Provide the (x, y) coordinate of the cell's center where the given text is located.  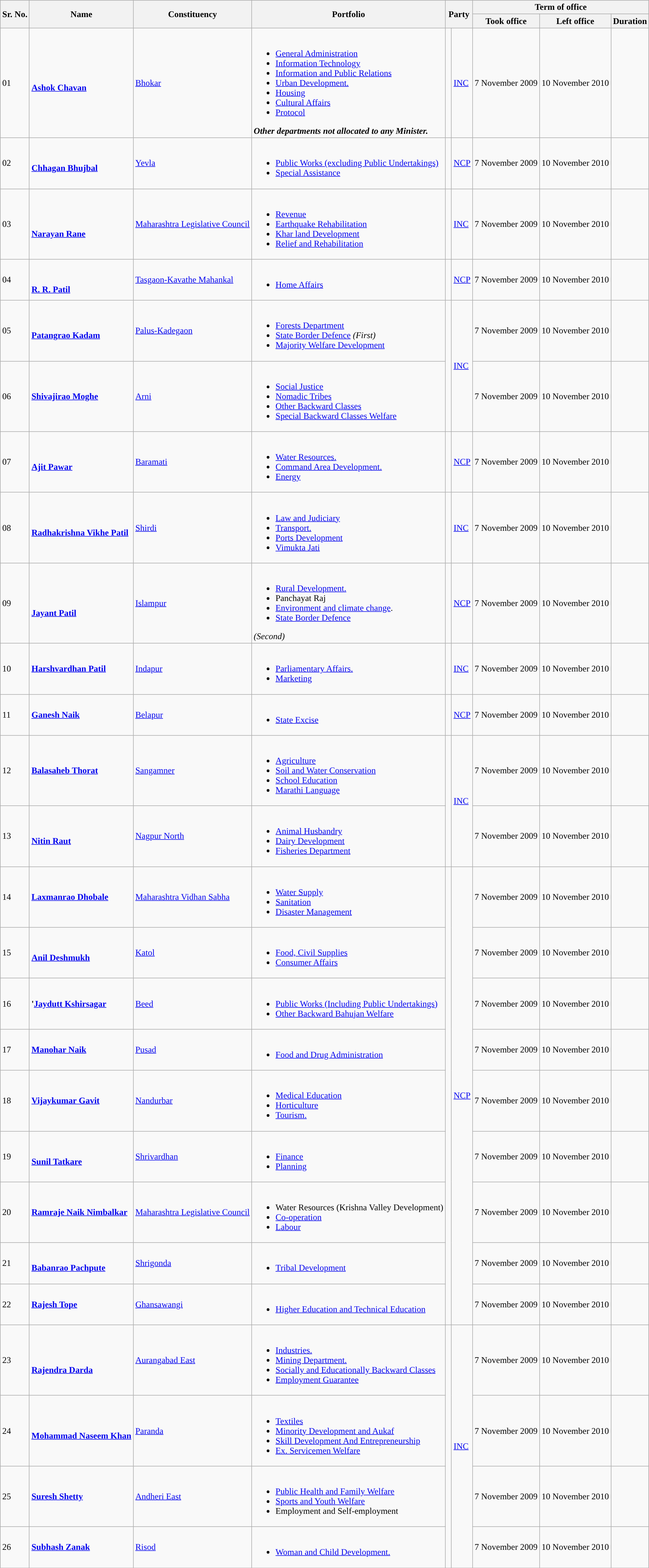
Maharashtra Vidhan Sabha (193, 897)
05 (15, 331)
08 (15, 528)
Tribal Development (348, 1263)
Ganesh Naik (81, 715)
Islampur (193, 603)
10 (15, 669)
01 (15, 83)
02 (15, 163)
Vijaykumar Gavit (81, 1101)
Home Affairs (348, 280)
04 (15, 280)
Water Resources.Command Area Development.Energy (348, 462)
Laxmanrao Dhobale (81, 897)
Water Resources (Krishna Valley Development)Co-operationLabour (348, 1212)
Rajendra Darda (81, 1360)
17 (15, 1050)
Tasgaon-Kavathe Mahankal (193, 280)
20 (15, 1212)
Harshvardhan Patil (81, 669)
Industries.Mining Department.Socially and Educationally Backward ClassesEmployment Guarantee (348, 1360)
26 (15, 1547)
Sunil Tatkare (81, 1156)
Katol (193, 953)
Narayan Rane (81, 224)
18 (15, 1101)
11 (15, 715)
Yevla (193, 163)
Left office (575, 21)
Belapur (193, 715)
Pusad (193, 1050)
13 (15, 836)
16 (15, 1004)
R. R. Patil (81, 280)
Andheri East (193, 1496)
Portfolio (348, 14)
14 (15, 897)
24 (15, 1431)
22 (15, 1304)
Manohar Naik (81, 1050)
Patangrao Kadam (81, 331)
Beed (193, 1004)
Food and Drug Administration (348, 1050)
09 (15, 603)
Indapur (193, 669)
Social JusticeNomadic TribesOther Backward ClassesSpecial Backward Classes Welfare (348, 396)
Ramraje Naik Nimbalkar (81, 1212)
Rajesh Tope (81, 1304)
Shrivardhan (193, 1156)
Took office (506, 21)
Constituency (193, 14)
Ajit Pawar (81, 462)
Parliamentary Affairs.Marketing (348, 669)
Risod (193, 1547)
Anil Deshmukh (81, 953)
'Jaydutt Kshirsagar (81, 1004)
19 (15, 1156)
Forests DepartmentState Border Defence (First)Majority Welfare Development (348, 331)
03 (15, 224)
Name (81, 14)
Palus-Kadegaon (193, 331)
State Excise (348, 715)
Public Health and Family WelfareSports and Youth WelfareEmployment and Self-employment (348, 1496)
FinancePlanning (348, 1156)
Balasaheb Thorat (81, 771)
Nagpur North (193, 836)
Public Works (Including Public Undertakings)Other Backward Bahujan Welfare (348, 1004)
Term of office (561, 7)
Animal HusbandryDairy DevelopmentFisheries Department (348, 836)
Duration (630, 21)
Nitin Raut (81, 836)
Mohammad Naseem Khan (81, 1431)
Baramati (193, 462)
Radhakrishna Vikhe Patil (81, 528)
07 (15, 462)
Ashok Chavan (81, 83)
Sr. No. (15, 14)
Law and JudiciaryTransport.Ports DevelopmentVimukta Jati (348, 528)
Rural Development.Panchayat RajEnvironment and climate change.State Border Defence(Second) (348, 603)
TextilesMinority Development and AukafSkill Development And EntrepreneurshipEx. Servicemen Welfare (348, 1431)
Suresh Shetty (81, 1496)
Shivajirao Moghe (81, 396)
21 (15, 1263)
Medical EducationHorticultureTourism. (348, 1101)
Subhash Zanak (81, 1547)
23 (15, 1360)
AgricultureSoil and Water ConservationSchool EducationMarathi Language (348, 771)
25 (15, 1496)
Water SupplySanitationDisaster Management (348, 897)
Woman and Child Development. (348, 1547)
Babanrao Pachpute (81, 1263)
Public Works (excluding Public Undertakings)Special Assistance (348, 163)
Higher Education and Technical Education (348, 1304)
Bhokar (193, 83)
Jayant Patil (81, 603)
Nandurbar (193, 1101)
12 (15, 771)
Arni (193, 396)
Ghansawangi (193, 1304)
Paranda (193, 1431)
RevenueEarthquake RehabilitationKhar land DevelopmentRelief and Rehabilitation (348, 224)
Chhagan Bhujbal (81, 163)
15 (15, 953)
06 (15, 396)
Sangamner (193, 771)
Shirdi (193, 528)
Food, Civil SuppliesConsumer Affairs (348, 953)
Party (459, 14)
Shrigonda (193, 1263)
Aurangabad East (193, 1360)
